Find where the given text appears and provide that cell's center as (x, y) coordinate. 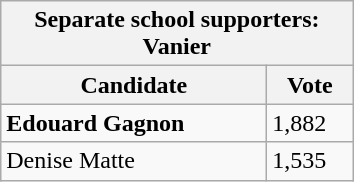
Candidate (134, 85)
Denise Matte (134, 161)
1,535 (310, 161)
1,882 (310, 123)
Separate school supporters: Vanier (177, 34)
Edouard Gagnon (134, 123)
Vote (310, 85)
